For the text-containing cell, return its midpoint in [X, Y] coordinate format. 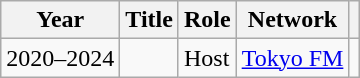
Role [207, 20]
Network [292, 20]
Host [207, 58]
Year [60, 20]
Tokyo FM [292, 58]
2020–2024 [60, 58]
Title [150, 20]
